Locate the cell with the specified text and output its [X, Y] center coordinate. 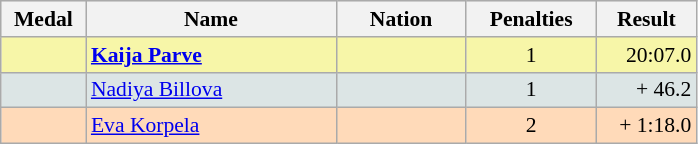
Medal [44, 19]
Penalties [531, 19]
Kaija Parve [211, 55]
+ 46.2 [646, 90]
Nadiya Billova [211, 90]
20:07.0 [646, 55]
Eva Korpela [211, 126]
Result [646, 19]
Nation [401, 19]
Name [211, 19]
+ 1:18.0 [646, 126]
2 [531, 126]
